Detect which cell encompasses the target text, then output its [x, y] center coordinate. 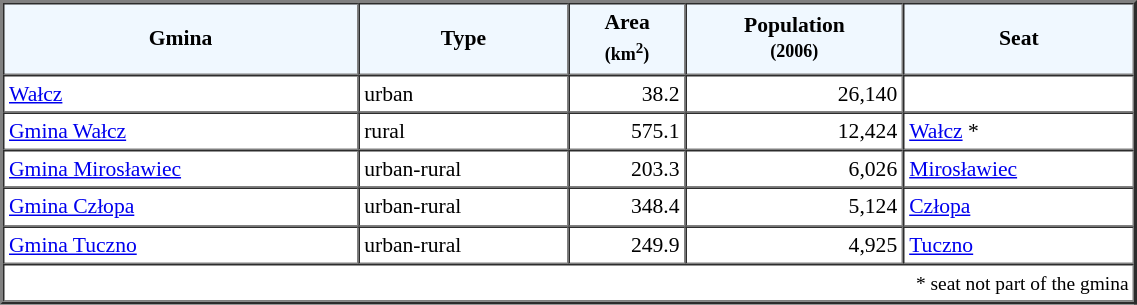
* seat not part of the gmina [569, 283]
Type [464, 38]
Wałcz * [1018, 131]
203.3 [628, 169]
Gmina Mirosławiec [180, 169]
Gmina [180, 38]
urban [464, 93]
12,424 [795, 131]
6,026 [795, 169]
249.9 [628, 245]
Gmina Tuczno [180, 245]
Człopa [1018, 207]
Wałcz [180, 93]
26,140 [795, 93]
4,925 [795, 245]
Area(km2) [628, 38]
rural [464, 131]
5,124 [795, 207]
38.2 [628, 93]
348.4 [628, 207]
Seat [1018, 38]
Mirosławiec [1018, 169]
Gmina Człopa [180, 207]
Gmina Wałcz [180, 131]
Tuczno [1018, 245]
Population(2006) [795, 38]
575.1 [628, 131]
